Identify which cell holds the provided text, then report its (X, Y) central coordinate. 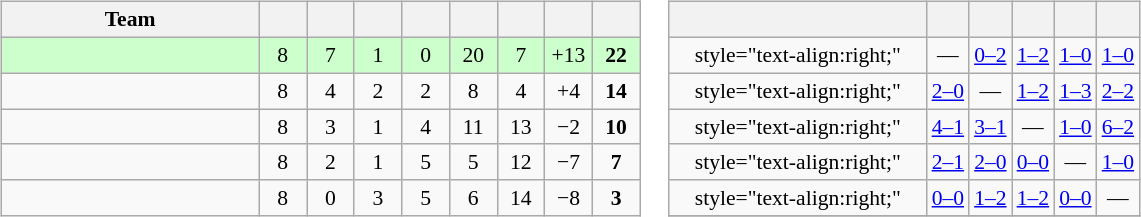
6 (473, 198)
Team (130, 20)
11 (473, 127)
2–1 (948, 162)
2–2 (1118, 91)
−7 (569, 162)
22 (616, 55)
+13 (569, 55)
20 (473, 55)
1–3 (1076, 91)
−2 (569, 127)
6–2 (1118, 127)
3–1 (990, 127)
10 (616, 127)
13 (521, 127)
12 (521, 162)
0–2 (990, 55)
4–1 (948, 127)
−8 (569, 198)
+4 (569, 91)
